Search for the cell housing the specified text and yield its (X, Y) center coordinate. 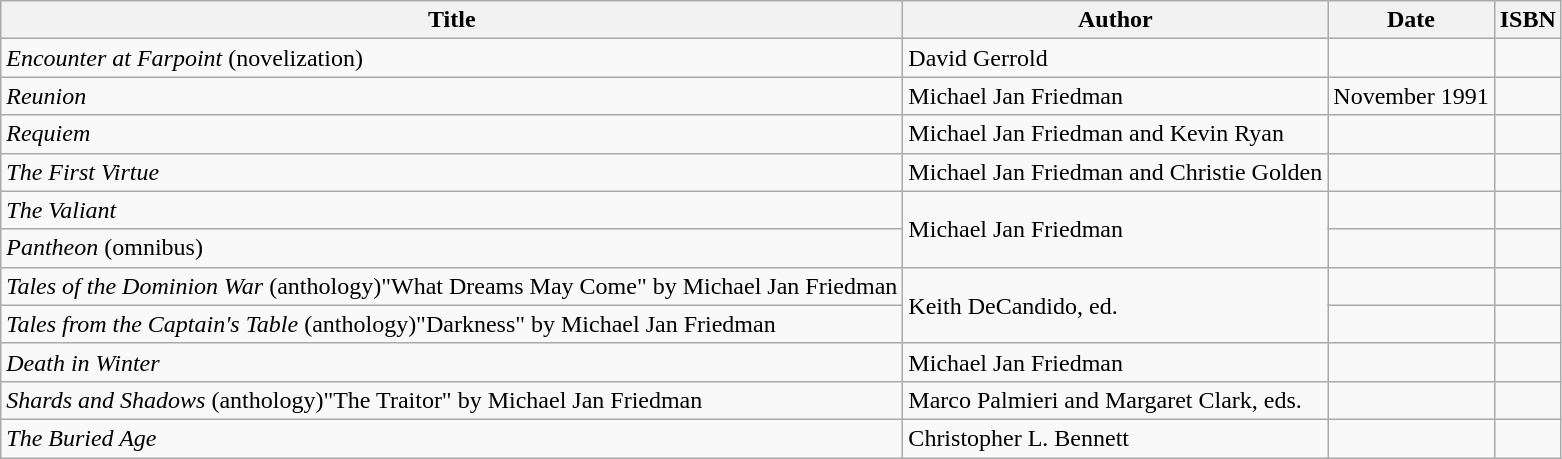
Keith DeCandido, ed. (1116, 305)
Date (1411, 20)
David Gerrold (1116, 58)
Tales from the Captain's Table (anthology)"Darkness" by Michael Jan Friedman (452, 324)
The Buried Age (452, 438)
Marco Palmieri and Margaret Clark, eds. (1116, 400)
Shards and Shadows (anthology)"The Traitor" by Michael Jan Friedman (452, 400)
ISBN (1528, 20)
Pantheon (omnibus) (452, 248)
November 1991 (1411, 96)
Title (452, 20)
Requiem (452, 134)
Reunion (452, 96)
Michael Jan Friedman and Christie Golden (1116, 172)
Michael Jan Friedman and Kevin Ryan (1116, 134)
The First Virtue (452, 172)
Author (1116, 20)
The Valiant (452, 210)
Death in Winter (452, 362)
Encounter at Farpoint (novelization) (452, 58)
Christopher L. Bennett (1116, 438)
Tales of the Dominion War (anthology)"What Dreams May Come" by Michael Jan Friedman (452, 286)
